Locate the cell with the specified text and output its (X, Y) center coordinate. 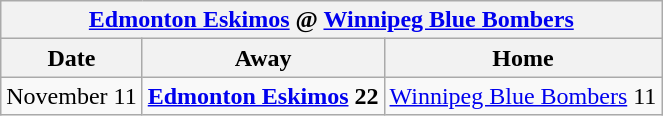
Edmonton Eskimos @ Winnipeg Blue Bombers (332, 20)
Date (72, 58)
Home (523, 58)
Away (263, 58)
November 11 (72, 96)
Winnipeg Blue Bombers 11 (523, 96)
Edmonton Eskimos 22 (263, 96)
